Identify which cell holds the provided text, then report its [X, Y] central coordinate. 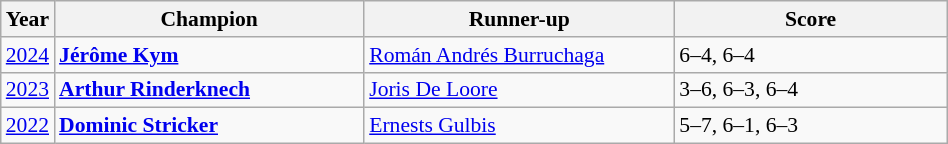
6–4, 6–4 [810, 55]
Year [28, 19]
Dominic Stricker [209, 126]
2022 [28, 126]
Ernests Gulbis [519, 126]
2023 [28, 90]
2024 [28, 55]
Román Andrés Burruchaga [519, 55]
5–7, 6–1, 6–3 [810, 126]
Joris De Loore [519, 90]
Runner-up [519, 19]
Champion [209, 19]
Score [810, 19]
Jérôme Kym [209, 55]
3–6, 6–3, 6–4 [810, 90]
Arthur Rinderknech [209, 90]
